Return the [X, Y] coordinate for the center point of the cell that contains the specified text.  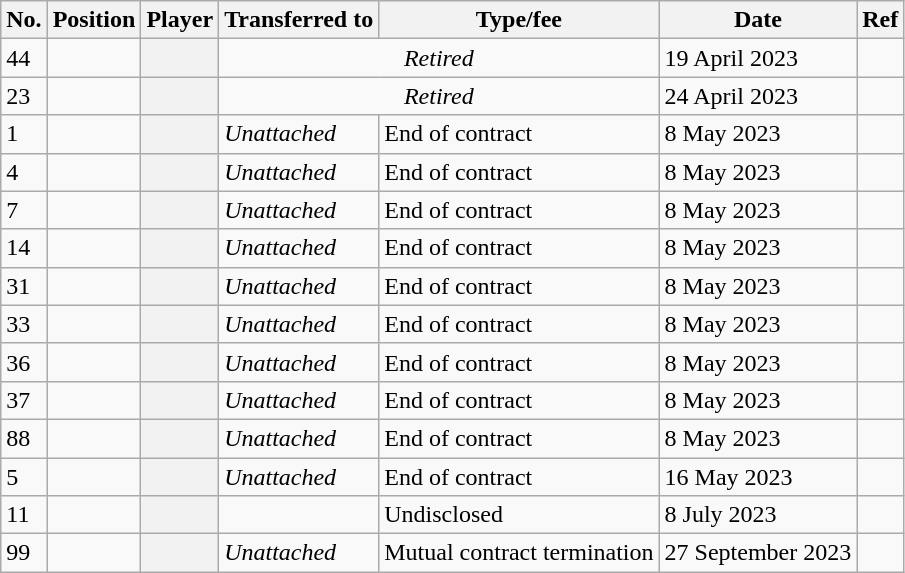
23 [24, 96]
Position [94, 20]
8 July 2023 [758, 515]
4 [24, 172]
7 [24, 210]
37 [24, 400]
Mutual contract termination [519, 553]
36 [24, 362]
99 [24, 553]
1 [24, 134]
88 [24, 438]
Date [758, 20]
27 September 2023 [758, 553]
Ref [880, 20]
5 [24, 477]
31 [24, 286]
33 [24, 324]
Player [180, 20]
14 [24, 248]
44 [24, 58]
No. [24, 20]
24 April 2023 [758, 96]
Type/fee [519, 20]
16 May 2023 [758, 477]
19 April 2023 [758, 58]
Transferred to [299, 20]
Undisclosed [519, 515]
11 [24, 515]
